Detect which cell encompasses the target text, then output its [x, y] center coordinate. 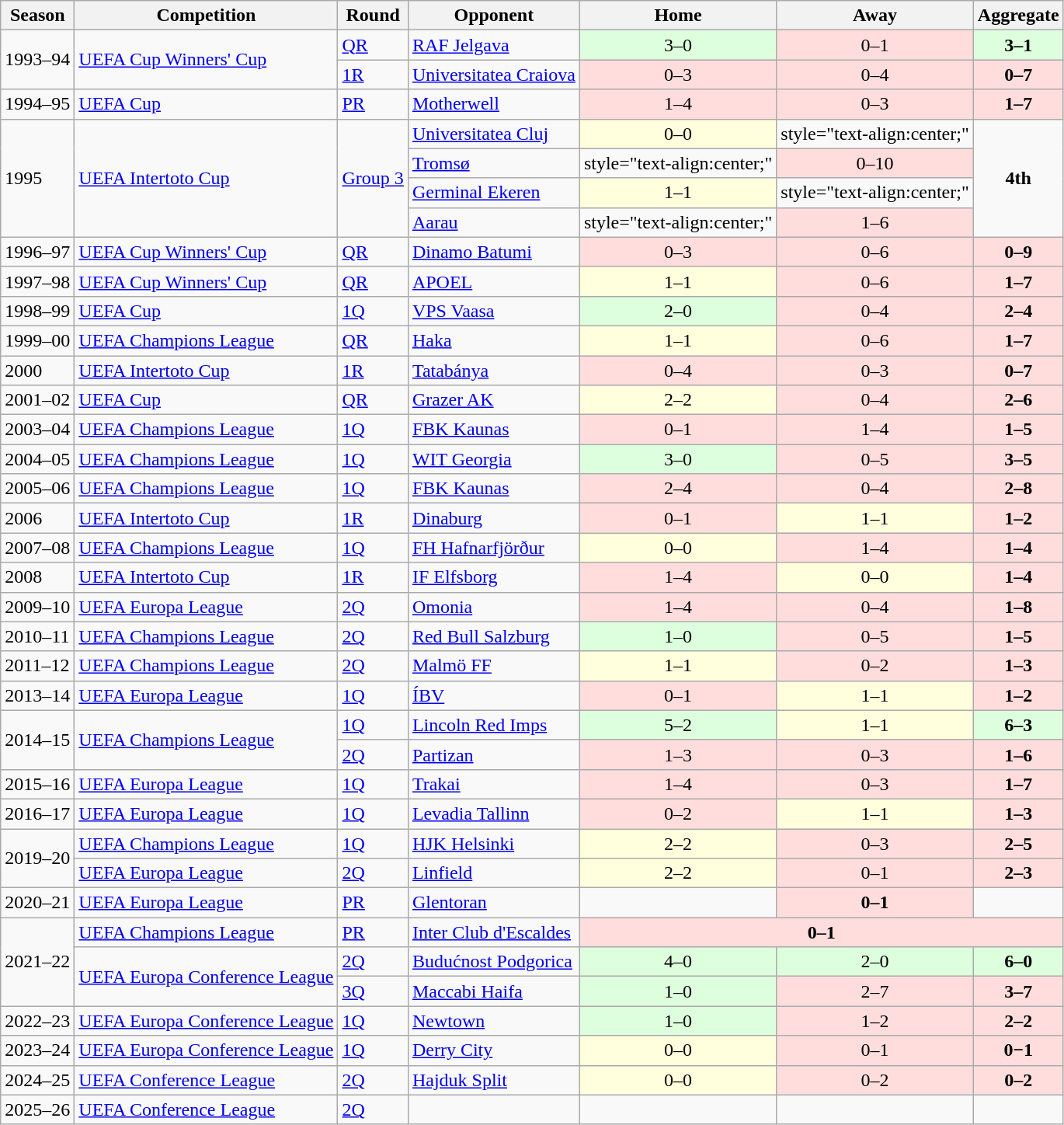
FH Hafnarfjörður [494, 548]
2–3 [1018, 873]
2–8 [1018, 489]
4–0 [677, 962]
0−1 [1018, 1050]
Germinal Ekeren [494, 193]
1996–97 [37, 252]
2016–17 [37, 813]
2–6 [1018, 400]
6–0 [1018, 962]
1993–94 [37, 60]
Maccabi Haifa [494, 991]
1999–00 [37, 340]
6–3 [1018, 725]
3Q [373, 991]
Motherwell [494, 104]
2001–02 [37, 400]
2007–08 [37, 548]
3–7 [1018, 991]
Home [677, 16]
1995 [37, 178]
2–5 [1018, 843]
Partizan [494, 754]
Red Bull Salzburg [494, 636]
Dinamo Batumi [494, 252]
2020–21 [37, 903]
Inter Club d'Escaldes [494, 932]
2023–24 [37, 1050]
Derry City [494, 1050]
Round [373, 16]
2024–25 [37, 1080]
Universitatea Craiova [494, 75]
2025–26 [37, 1109]
Tatabánya [494, 371]
2003–04 [37, 430]
Competition [207, 16]
2009–10 [37, 607]
Malmö FF [494, 666]
Haka [494, 340]
Dinaburg [494, 518]
2–7 [874, 991]
1997–98 [37, 281]
2013–14 [37, 695]
Linfield [494, 873]
3–5 [1018, 459]
1998–99 [37, 311]
4th [1018, 178]
2000 [37, 371]
2008 [37, 577]
Aarau [494, 222]
Group 3 [373, 178]
Season [37, 16]
5–2 [677, 725]
0–10 [874, 163]
Budućnost Podgorica [494, 962]
VPS Vaasa [494, 311]
2022–23 [37, 1021]
0–9 [1018, 252]
Opponent [494, 16]
IF Elfsborg [494, 577]
HJK Helsinki [494, 843]
WIT Georgia [494, 459]
Lincoln Red Imps [494, 725]
Away [874, 16]
Tromsø [494, 163]
Levadia Tallinn [494, 813]
Universitatea Cluj [494, 134]
2021–22 [37, 962]
Omonia [494, 607]
RAF Jelgava [494, 45]
2006 [37, 518]
Trakai [494, 784]
3–1 [1018, 45]
1–8 [1018, 607]
2015–16 [37, 784]
Hajduk Split [494, 1080]
2019–20 [37, 858]
1994–95 [37, 104]
Newtown [494, 1021]
2010–11 [37, 636]
APOEL [494, 281]
ÍBV [494, 695]
2011–12 [37, 666]
2004–05 [37, 459]
Glentoran [494, 903]
Grazer AK [494, 400]
2014–15 [37, 740]
2005–06 [37, 489]
Aggregate [1018, 16]
